Determine the (x, y) coordinate at the center of the cell enclosing the given text.  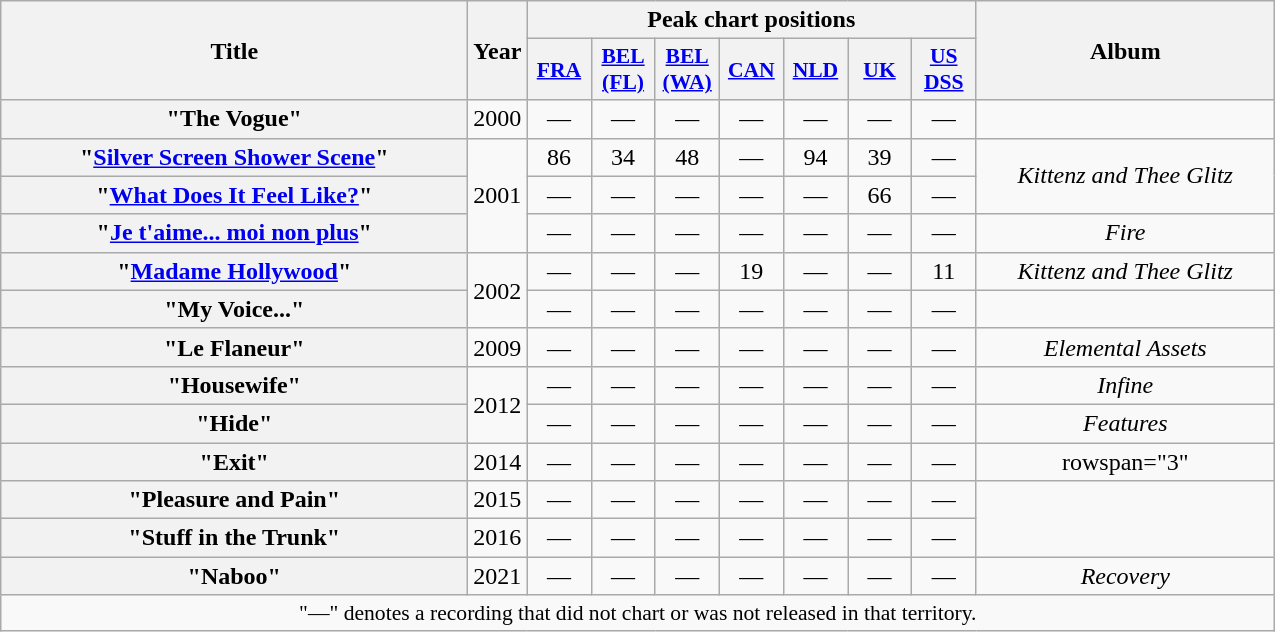
2002 (498, 290)
11 (944, 271)
"Le Flaneur" (234, 347)
"Madame Hollywood" (234, 271)
"Naboo" (234, 576)
2014 (498, 461)
NLD (815, 70)
2015 (498, 500)
"Housewife" (234, 385)
"My Voice..." (234, 309)
2012 (498, 404)
rowspan="3" (1126, 461)
2000 (498, 119)
48 (687, 157)
Album (1126, 50)
Recovery (1126, 576)
"Je t'aime... moi non plus" (234, 233)
Features (1126, 423)
39 (880, 157)
"Hide" (234, 423)
34 (623, 157)
2021 (498, 576)
2001 (498, 195)
"What Does It Feel Like?" (234, 195)
Elemental Assets (1126, 347)
Infine (1126, 385)
CAN (751, 70)
"—" denotes a recording that did not chart or was not released in that territory. (638, 613)
2009 (498, 347)
"Exit" (234, 461)
BEL(WA) (687, 70)
94 (815, 157)
"Stuff in the Trunk" (234, 538)
66 (880, 195)
19 (751, 271)
"Silver Screen Shower Scene" (234, 157)
2016 (498, 538)
"Pleasure and Pain" (234, 500)
Peak chart positions (752, 20)
FRA (559, 70)
UK (880, 70)
Title (234, 50)
86 (559, 157)
BEL(FL) (623, 70)
USDSS (944, 70)
"The Vogue" (234, 119)
Fire (1126, 233)
Year (498, 50)
